Determine the (X, Y) coordinate at the center of the cell enclosing the given text.  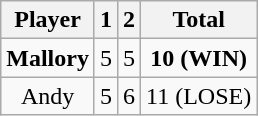
Andy (48, 96)
Mallory (48, 58)
1 (106, 20)
11 (LOSE) (199, 96)
Total (199, 20)
2 (130, 20)
10 (WIN) (199, 58)
Player (48, 20)
6 (130, 96)
